Extract the (X, Y) coordinate from the center of the cell holding the provided text.  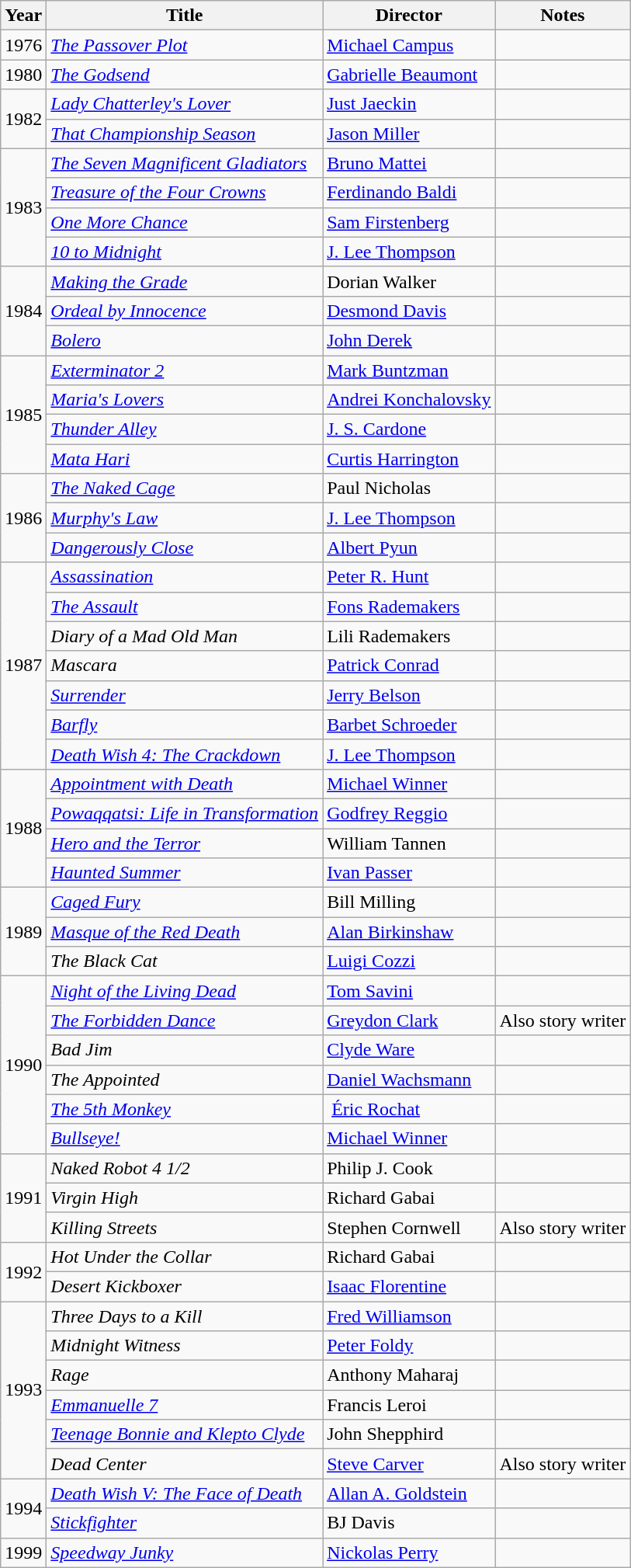
Mark Buntzman (409, 370)
Desmond Davis (409, 311)
Francis Leroi (409, 1405)
The Assault (185, 607)
1976 (23, 45)
Naked Robot 4 1/2 (185, 1168)
Virgin High (185, 1198)
Barbet Schroeder (409, 725)
1980 (23, 75)
The Godsend (185, 75)
1994 (23, 1508)
Greydon Clark (409, 1020)
Paul Nicholas (409, 488)
Year (23, 16)
Bill Milling (409, 902)
Death Wish V: The Face of Death (185, 1493)
The Naked Cage (185, 488)
Patrick Conrad (409, 666)
Just Jaeckin (409, 104)
Ordeal by Innocence (185, 311)
Mata Hari (185, 459)
Steve Carver (409, 1464)
Making the Grade (185, 281)
Masque of the Red Death (185, 932)
J. S. Cardone (409, 429)
The Appointed (185, 1080)
Peter Foldy (409, 1346)
1999 (23, 1552)
Luigi Cozzi (409, 961)
Tom Savini (409, 991)
Peter R. Hunt (409, 577)
Ivan Passer (409, 873)
The 5th Monkey (185, 1109)
Night of the Living Dead (185, 991)
Hot Under the Collar (185, 1257)
Éric Rochat (409, 1109)
Caged Fury (185, 902)
1984 (23, 311)
BJ Davis (409, 1523)
Three Days to a Kill (185, 1316)
Notes (563, 16)
Philip J. Cook (409, 1168)
10 to Midnight (185, 252)
Fred Williamson (409, 1316)
Desert Kickboxer (185, 1286)
The Black Cat (185, 961)
Lady Chatterley's Lover (185, 104)
Bolero (185, 340)
1990 (23, 1065)
Isaac Florentine (409, 1286)
Jerry Belson (409, 695)
Mascara (185, 666)
The Seven Magnificent Gladiators (185, 163)
Treasure of the Four Crowns (185, 193)
Barfly (185, 725)
Lili Rademakers (409, 636)
Director (409, 16)
Sam Firstenberg (409, 222)
Allan A. Goldstein (409, 1493)
Killing Streets (185, 1227)
William Tannen (409, 843)
Bruno Mattei (409, 163)
Daniel Wachsmann (409, 1080)
Teenage Bonnie and Klepto Clyde (185, 1434)
Jason Miller (409, 134)
Dead Center (185, 1464)
Diary of a Mad Old Man (185, 636)
1989 (23, 932)
Ferdinando Baldi (409, 193)
Powaqqatsi: Life in Transformation (185, 813)
Clyde Ware (409, 1050)
Thunder Alley (185, 429)
Michael Campus (409, 45)
Bullseye! (185, 1139)
John Shepphird (409, 1434)
1992 (23, 1271)
Albert Pyun (409, 548)
Fons Rademakers (409, 607)
That Championship Season (185, 134)
Assassination (185, 577)
Murphy's Law (185, 518)
1982 (23, 119)
Death Wish 4: The Crackdown (185, 754)
Title (185, 16)
Speedway Junky (185, 1552)
1987 (23, 666)
Stickfighter (185, 1523)
One More Chance (185, 222)
Appointment with Death (185, 784)
Midnight Witness (185, 1346)
Alan Birkinshaw (409, 932)
Exterminator 2 (185, 370)
1983 (23, 207)
Surrender (185, 695)
Nickolas Perry (409, 1552)
Maria's Lovers (185, 400)
John Derek (409, 340)
Andrei Konchalovsky (409, 400)
1991 (23, 1198)
1993 (23, 1390)
1988 (23, 828)
Bad Jim (185, 1050)
Emmanuelle 7 (185, 1405)
Stephen Cornwell (409, 1227)
The Forbidden Dance (185, 1020)
Dangerously Close (185, 548)
Haunted Summer (185, 873)
1986 (23, 518)
1985 (23, 415)
Curtis Harrington (409, 459)
Anthony Maharaj (409, 1375)
Godfrey Reggio (409, 813)
Rage (185, 1375)
Dorian Walker (409, 281)
Gabrielle Beaumont (409, 75)
Hero and the Terror (185, 843)
The Passover Plot (185, 45)
